From the cell containing the given text, extract its center point as (X, Y) coordinate. 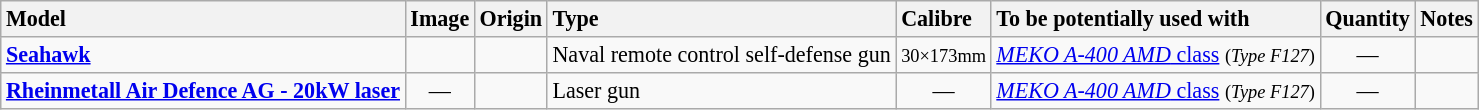
Type (722, 18)
Origin (510, 18)
Calibre (944, 18)
Naval remote control self-defense gun (722, 54)
To be potentially used with (1156, 18)
Notes (1446, 18)
Laser gun (722, 90)
30×173mm (944, 54)
Rheinmetall Air Defence AG - 20kW laser (203, 90)
Image (440, 18)
Seahawk (203, 54)
Quantity (1368, 18)
Model (203, 18)
